From the cell containing the given text, extract its center point as [x, y] coordinate. 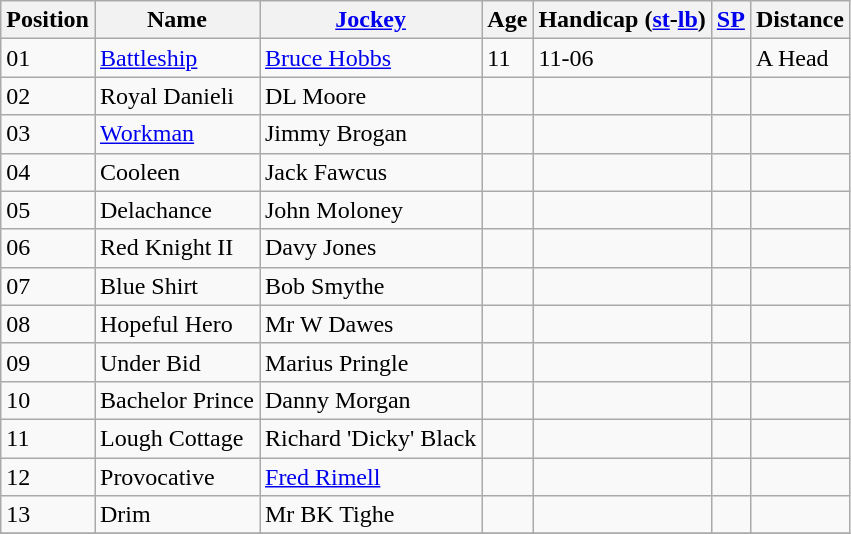
Richard 'Dicky' Black [371, 438]
08 [48, 324]
Jack Fawcus [371, 172]
Mr W Dawes [371, 324]
03 [48, 134]
Royal Danieli [176, 96]
Age [508, 20]
John Moloney [371, 210]
Cooleen [176, 172]
13 [48, 515]
Marius Pringle [371, 362]
Blue Shirt [176, 286]
11-06 [622, 58]
06 [48, 248]
Mr BK Tighe [371, 515]
Workman [176, 134]
Jockey [371, 20]
Davy Jones [371, 248]
Bob Smythe [371, 286]
Bruce Hobbs [371, 58]
A Head [800, 58]
Jimmy Brogan [371, 134]
12 [48, 477]
04 [48, 172]
Lough Cottage [176, 438]
Distance [800, 20]
Bachelor Prince [176, 400]
Danny Morgan [371, 400]
Delachance [176, 210]
Drim [176, 515]
SP [730, 20]
10 [48, 400]
09 [48, 362]
Hopeful Hero [176, 324]
Fred Rimell [371, 477]
Under Bid [176, 362]
02 [48, 96]
Position [48, 20]
Handicap (st-lb) [622, 20]
Battleship [176, 58]
Name [176, 20]
01 [48, 58]
Provocative [176, 477]
07 [48, 286]
Red Knight II [176, 248]
DL Moore [371, 96]
05 [48, 210]
